Extract the (x, y) coordinate from the center of the cell holding the provided text.  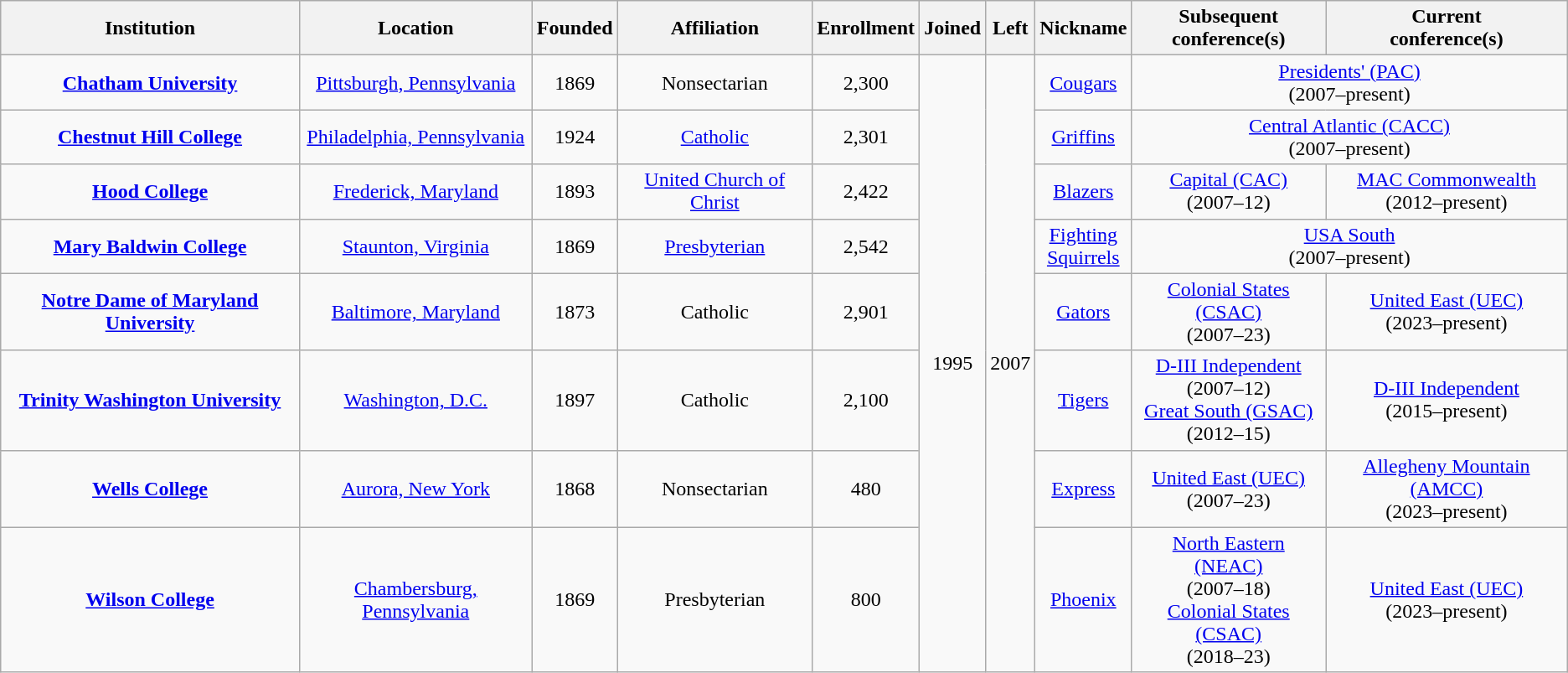
Central Atlantic (CACC)(2007–present) (1349, 137)
Affiliation (715, 28)
Colonial States (CSAC)(2007–23) (1229, 312)
Express (1084, 489)
Tigers (1084, 401)
2007 (1010, 364)
Allegheny Mountain (AMCC)(2023–present) (1447, 489)
1868 (575, 489)
North Eastern (NEAC)(2007–18)Colonial States (CSAC)(2018–23) (1229, 600)
Chestnut Hill College (151, 137)
Joined (953, 28)
Founded (575, 28)
Griffins (1084, 137)
Capital (CAC)(2007–12) (1229, 191)
Nickname (1084, 28)
1873 (575, 312)
Wilson College (151, 600)
Staunton, Virginia (415, 246)
800 (866, 600)
1893 (575, 191)
1995 (953, 364)
Currentconference(s) (1447, 28)
D-III Independent(2015–present) (1447, 401)
Subsequentconference(s) (1229, 28)
2,901 (866, 312)
United Church of Christ (715, 191)
2,300 (866, 82)
Location (415, 28)
Aurora, New York (415, 489)
Mary Baldwin College (151, 246)
Presidents' (PAC)(2007–present) (1349, 82)
Gators (1084, 312)
Blazers (1084, 191)
Pittsburgh, Pennsylvania (415, 82)
Institution (151, 28)
1897 (575, 401)
MAC Commonwealth(2012–present) (1447, 191)
Chambersburg, Pennsylvania (415, 600)
USA South(2007–present) (1349, 246)
FightingSquirrels (1084, 246)
Wells College (151, 489)
Notre Dame of Maryland University (151, 312)
2,542 (866, 246)
Phoenix (1084, 600)
1924 (575, 137)
Enrollment (866, 28)
Philadelphia, Pennsylvania (415, 137)
Hood College (151, 191)
Cougars (1084, 82)
D-III Independent(2007–12)Great South (GSAC)(2012–15) (1229, 401)
2,100 (866, 401)
Baltimore, Maryland (415, 312)
Chatham University (151, 82)
480 (866, 489)
Trinity Washington University (151, 401)
2,301 (866, 137)
2,422 (866, 191)
Left (1010, 28)
Washington, D.C. (415, 401)
United East (UEC)(2007–23) (1229, 489)
Frederick, Maryland (415, 191)
